Capture the cell that displays the provided text and extract its [X, Y] central coordinate. 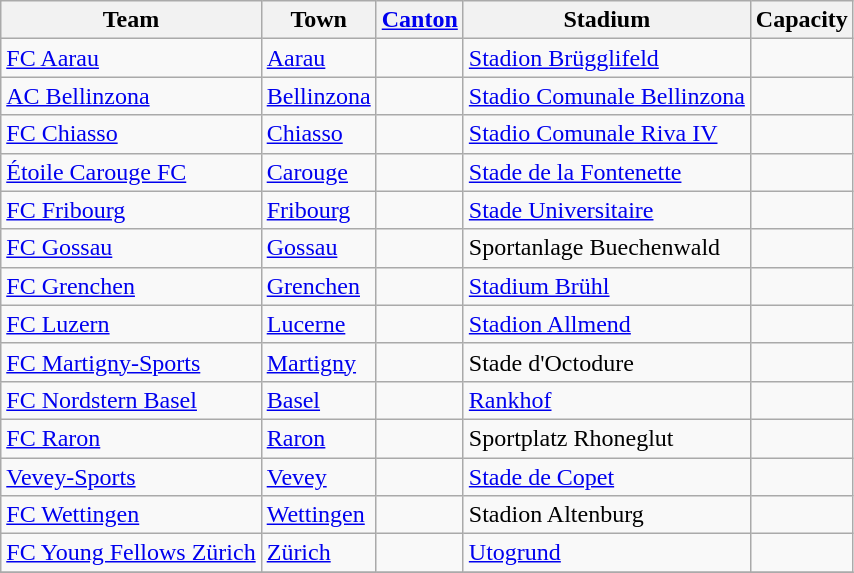
Stade de la Fontenette [606, 172]
Stadium [606, 20]
Stadio Comunale Bellinzona [606, 96]
Vevey [318, 477]
Zürich [318, 553]
FC Grenchen [131, 286]
FC Gossau [131, 248]
FC Young Fellows Zürich [131, 553]
Stadio Comunale Riva IV [606, 134]
Stadium Brühl [606, 286]
Lucerne [318, 324]
FC Wettingen [131, 515]
Carouge [318, 172]
Étoile Carouge FC [131, 172]
Wettingen [318, 515]
Canton [420, 20]
Fribourg [318, 210]
Sportanlage Buechenwald [606, 248]
Rankhof [606, 400]
FC Raron [131, 438]
Raron [318, 438]
Stade de Copet [606, 477]
AC Bellinzona [131, 96]
Basel [318, 400]
Gossau [318, 248]
Stadion Altenburg [606, 515]
Sportplatz Rhoneglut [606, 438]
Stadion Brügglifeld [606, 58]
Chiasso [318, 134]
FC Aarau [131, 58]
Vevey-Sports [131, 477]
Bellinzona [318, 96]
Utogrund [606, 553]
FC Nordstern Basel [131, 400]
Martigny [318, 362]
FC Martigny-Sports [131, 362]
Aarau [318, 58]
FC Chiasso [131, 134]
FC Fribourg [131, 210]
Grenchen [318, 286]
Stadion Allmend [606, 324]
Town [318, 20]
Capacity [802, 20]
FC Luzern [131, 324]
Stade d'Octodure [606, 362]
Stade Universitaire [606, 210]
Team [131, 20]
